Determine the [X, Y] coordinate at the center of the cell enclosing the given text.  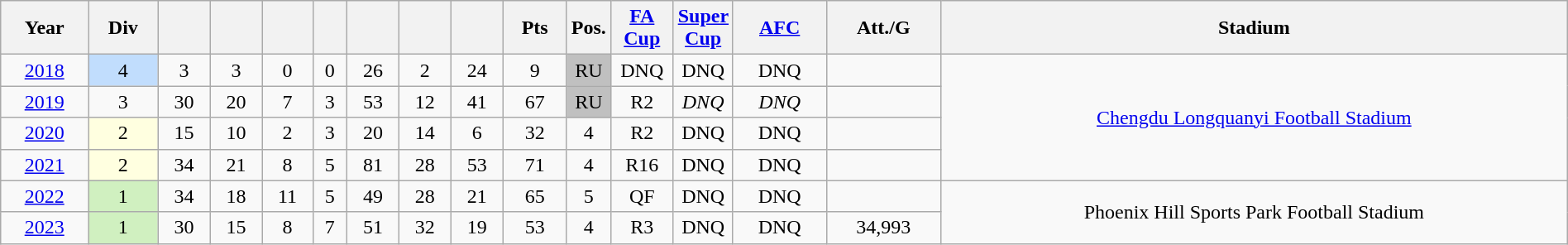
2021 [45, 165]
QF [642, 196]
R3 [642, 228]
2019 [45, 102]
Pos. [589, 28]
2023 [45, 228]
14 [425, 133]
49 [372, 196]
Super Cup [703, 28]
65 [534, 196]
18 [237, 196]
2020 [45, 133]
12 [425, 102]
FA Cup [642, 28]
Pts [534, 28]
AFC [779, 28]
34,993 [883, 228]
51 [372, 228]
R16 [642, 165]
6 [476, 133]
81 [372, 165]
Stadium [1254, 28]
26 [372, 70]
9 [534, 70]
11 [288, 196]
24 [476, 70]
19 [476, 228]
2018 [45, 70]
Div [123, 28]
Year [45, 28]
67 [534, 102]
10 [237, 133]
71 [534, 165]
41 [476, 102]
2022 [45, 196]
Att./G [883, 28]
Chengdu Longquanyi Football Stadium [1254, 118]
Phoenix Hill Sports Park Football Stadium [1254, 212]
